Capture the cell that displays the provided text and extract its [X, Y] central coordinate. 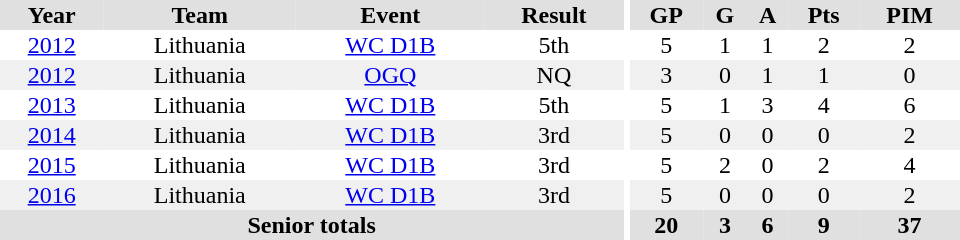
OGQ [390, 75]
Pts [824, 15]
NQ [554, 75]
G [725, 15]
A [768, 15]
2014 [52, 135]
37 [910, 225]
Team [200, 15]
2013 [52, 105]
Senior totals [312, 225]
20 [666, 225]
Event [390, 15]
GP [666, 15]
Year [52, 15]
2016 [52, 195]
Result [554, 15]
PIM [910, 15]
9 [824, 225]
2015 [52, 165]
